Capture the cell that displays the provided text and extract its [x, y] central coordinate. 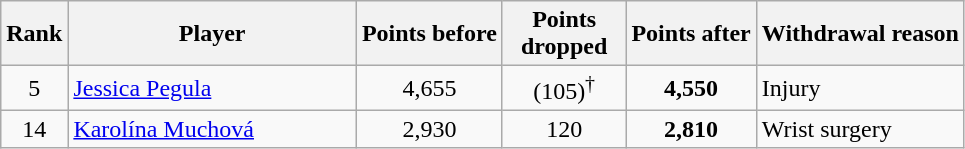
Injury [860, 88]
4,655 [429, 88]
Points before [429, 34]
5 [34, 88]
Jessica Pegula [212, 88]
2,930 [429, 129]
Points after [691, 34]
(105)† [564, 88]
Rank [34, 34]
4,550 [691, 88]
Wrist surgery [860, 129]
14 [34, 129]
Withdrawal reason [860, 34]
2,810 [691, 129]
Points dropped [564, 34]
Player [212, 34]
120 [564, 129]
Karolína Muchová [212, 129]
